Return the (x, y) coordinate for the center point of the cell that contains the specified text.  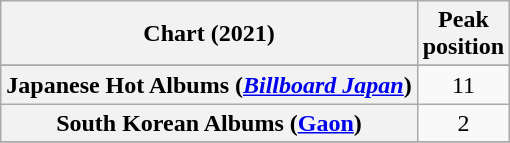
2 (463, 123)
Chart (2021) (209, 34)
Japanese Hot Albums (Billboard Japan) (209, 85)
South Korean Albums (Gaon) (209, 123)
Peakposition (463, 34)
11 (463, 85)
